Locate the cell with the specified text and output its (X, Y) center coordinate. 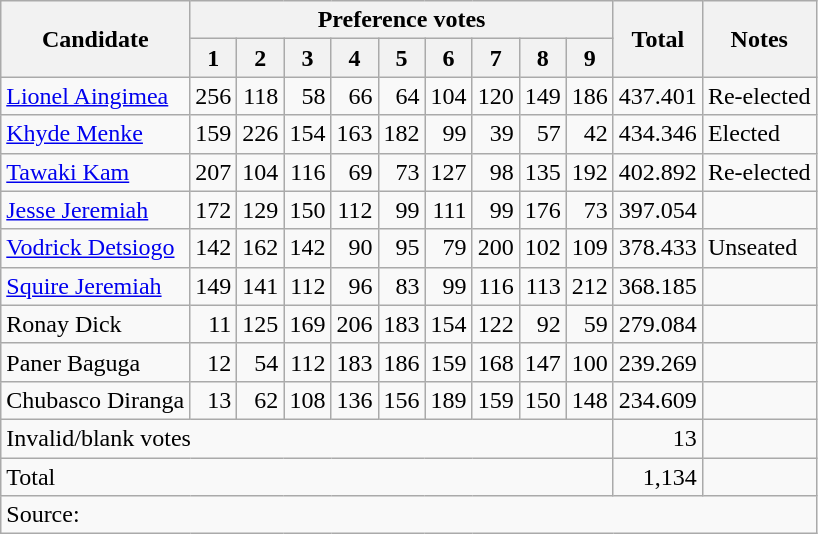
239.269 (658, 362)
111 (448, 210)
39 (496, 134)
437.401 (658, 96)
192 (590, 172)
113 (542, 286)
172 (214, 210)
Preference votes (402, 20)
129 (260, 210)
148 (590, 400)
226 (260, 134)
1,134 (658, 477)
Jesse Jeremiah (96, 210)
207 (214, 172)
Ronay Dick (96, 324)
162 (260, 248)
368.185 (658, 286)
Unseated (759, 248)
136 (354, 400)
1 (214, 58)
206 (354, 324)
3 (308, 58)
402.892 (658, 172)
54 (260, 362)
397.054 (658, 210)
176 (542, 210)
100 (590, 362)
Invalid/blank votes (308, 438)
127 (448, 172)
95 (402, 248)
Elected (759, 134)
4 (354, 58)
Lionel Aingimea (96, 96)
42 (590, 134)
256 (214, 96)
58 (308, 96)
83 (402, 286)
98 (496, 172)
Vodrick Detsiogo (96, 248)
57 (542, 134)
234.609 (658, 400)
102 (542, 248)
109 (590, 248)
Tawaki Kam (96, 172)
7 (496, 58)
141 (260, 286)
69 (354, 172)
200 (496, 248)
279.084 (658, 324)
212 (590, 286)
Khyde Menke (96, 134)
169 (308, 324)
79 (448, 248)
64 (402, 96)
168 (496, 362)
92 (542, 324)
135 (542, 172)
8 (542, 58)
Candidate (96, 39)
Squire Jeremiah (96, 286)
96 (354, 286)
189 (448, 400)
2 (260, 58)
163 (354, 134)
156 (402, 400)
9 (590, 58)
147 (542, 362)
6 (448, 58)
434.346 (658, 134)
66 (354, 96)
5 (402, 58)
182 (402, 134)
118 (260, 96)
11 (214, 324)
Notes (759, 39)
Paner Baguga (96, 362)
Chubasco Diranga (96, 400)
122 (496, 324)
62 (260, 400)
120 (496, 96)
378.433 (658, 248)
59 (590, 324)
12 (214, 362)
90 (354, 248)
108 (308, 400)
125 (260, 324)
Source: (408, 515)
